Output the (x, y) coordinate of the center of the cell containing the given text.  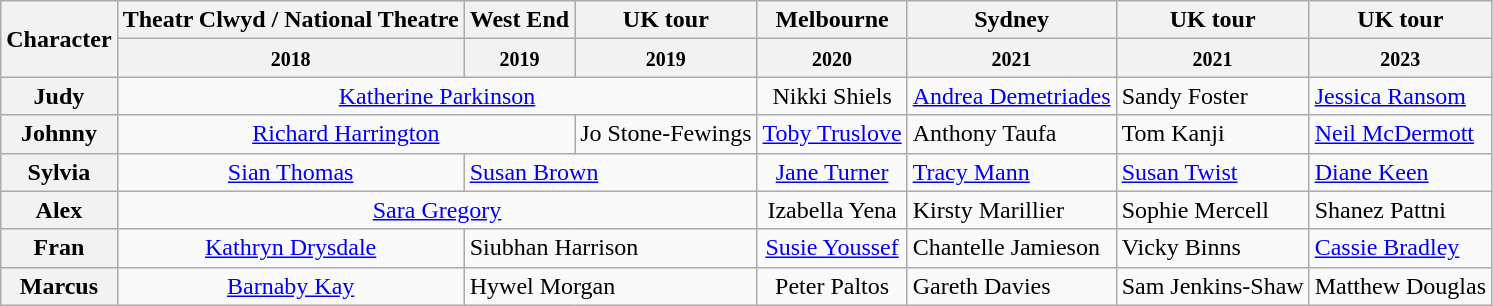
Sydney (1012, 20)
Theatr Clwyd / National Theatre (290, 20)
Toby Truslove (832, 134)
Matthew Douglas (1400, 286)
2018 (290, 58)
Hywel Morgan (610, 286)
Susan Twist (1212, 172)
Sophie Mercell (1212, 210)
Susie Youssef (832, 248)
Jo Stone-Fewings (666, 134)
Sylvia (59, 172)
Tom Kanji (1212, 134)
Sian Thomas (290, 172)
Character (59, 39)
Tracy Mann (1012, 172)
West End (519, 20)
Chantelle Jamieson (1012, 248)
Diane Keen (1400, 172)
2020 (832, 58)
Sandy Foster (1212, 96)
Marcus (59, 286)
Peter Paltos (832, 286)
Sam Jenkins-Shaw (1212, 286)
Judy (59, 96)
Andrea Demetriades (1012, 96)
Johnny (59, 134)
Vicky Binns (1212, 248)
Barnaby Kay (290, 286)
2023 (1400, 58)
Sara Gregory (437, 210)
Gareth Davies (1012, 286)
Kathryn Drysdale (290, 248)
Fran (59, 248)
Alex (59, 210)
Shanez Pattni (1400, 210)
Melbourne (832, 20)
Siubhan Harrison (610, 248)
Izabella Yena (832, 210)
Jane Turner (832, 172)
Richard Harrington (346, 134)
Katherine Parkinson (437, 96)
Susan Brown (610, 172)
Cassie Bradley (1400, 248)
Jessica Ransom (1400, 96)
Anthony Taufa (1012, 134)
Nikki Shiels (832, 96)
Neil McDermott (1400, 134)
Kirsty Marillier (1012, 210)
